Capture the cell that displays the provided text and extract its [x, y] central coordinate. 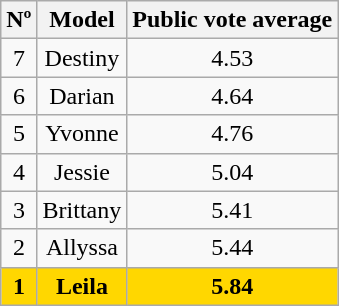
Model [82, 20]
5.44 [232, 248]
7 [19, 58]
4.76 [232, 134]
3 [19, 210]
4.53 [232, 58]
Public vote average [232, 20]
Jessie [82, 172]
Allyssa [82, 248]
Brittany [82, 210]
Darian [82, 96]
4 [19, 172]
2 [19, 248]
1 [19, 286]
5.04 [232, 172]
Destiny [82, 58]
Leila [82, 286]
5 [19, 134]
4.64 [232, 96]
5.84 [232, 286]
5.41 [232, 210]
Nº [19, 20]
6 [19, 96]
Yvonne [82, 134]
